Search for the cell housing the specified text and yield its (x, y) center coordinate. 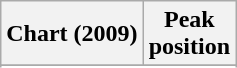
Chart (2009) (72, 34)
Peakposition (189, 34)
